Output the (x, y) coordinate of the center of the cell containing the given text.  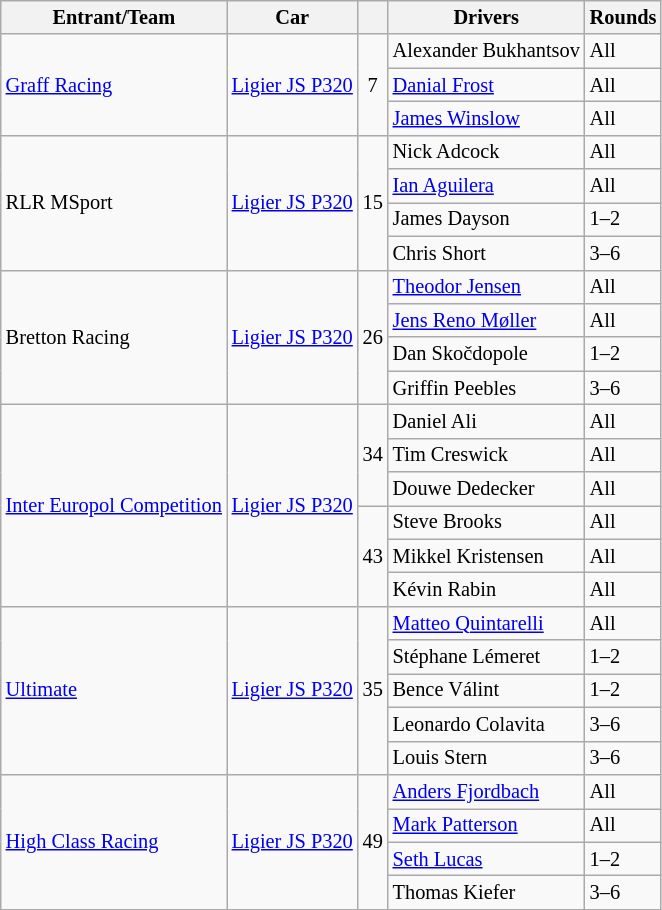
Douwe Dedecker (486, 489)
Steve Brooks (486, 522)
Bretton Racing (114, 338)
Seth Lucas (486, 859)
James Winslow (486, 118)
Chris Short (486, 253)
Griffin Peebles (486, 388)
Matteo Quintarelli (486, 623)
Kévin Rabin (486, 589)
43 (373, 556)
Theodor Jensen (486, 287)
Tim Creswick (486, 455)
Anders Fjordbach (486, 791)
49 (373, 842)
Rounds (624, 17)
Car (292, 17)
7 (373, 84)
Daniel Ali (486, 421)
Thomas Kiefer (486, 892)
26 (373, 338)
Inter Europol Competition (114, 505)
Alexander Bukhantsov (486, 51)
Entrant/Team (114, 17)
Danial Frost (486, 85)
Graff Racing (114, 84)
Drivers (486, 17)
Louis Stern (486, 758)
15 (373, 202)
Mark Patterson (486, 825)
Ian Aguilera (486, 186)
Ultimate (114, 690)
34 (373, 454)
Bence Válint (486, 690)
James Dayson (486, 219)
Mikkel Kristensen (486, 556)
Nick Adcock (486, 152)
Leonardo Colavita (486, 724)
Stéphane Lémeret (486, 657)
RLR MSport (114, 202)
Dan Skočdopole (486, 354)
Jens Reno Møller (486, 320)
35 (373, 690)
High Class Racing (114, 842)
